Detect which cell encompasses the target text, then output its [x, y] center coordinate. 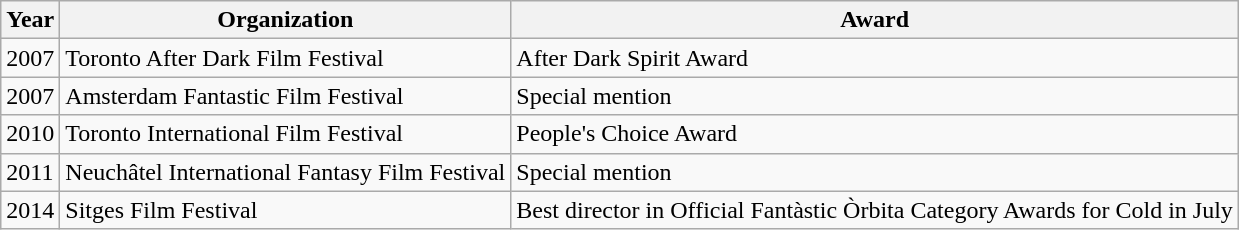
After Dark Spirit Award [875, 58]
People's Choice Award [875, 134]
Award [875, 20]
Toronto After Dark Film Festival [286, 58]
2011 [30, 172]
2010 [30, 134]
Sitges Film Festival [286, 210]
Year [30, 20]
Neuchâtel International Fantasy Film Festival [286, 172]
Amsterdam Fantastic Film Festival [286, 96]
Best director in Official Fantàstic Òrbita Category Awards for Cold in July [875, 210]
2014 [30, 210]
Toronto International Film Festival [286, 134]
Organization [286, 20]
